Pinpoint the cell where the given text exists, returning its (X, Y) midpoint coordinate. 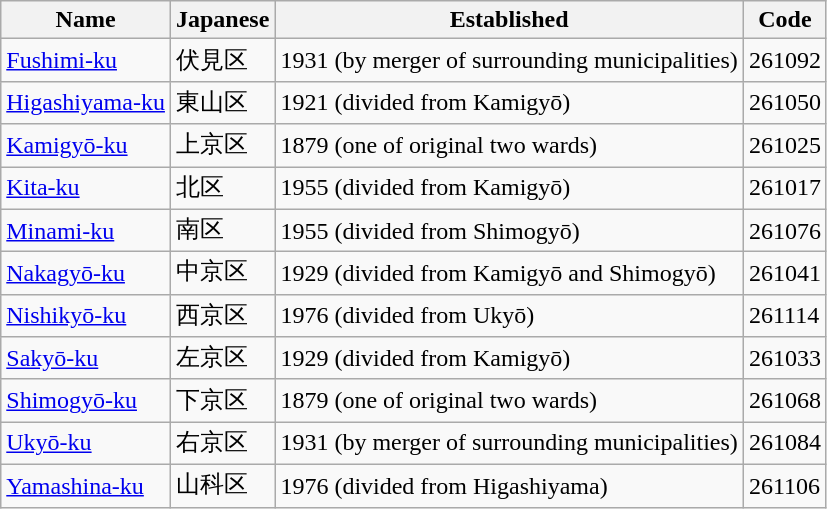
261050 (784, 102)
Shimogyō-ku (86, 400)
261106 (784, 486)
Kamigyō-ku (86, 146)
Japanese (222, 20)
下京区 (222, 400)
1976 (divided from Ukyō) (510, 316)
山科区 (222, 486)
261068 (784, 400)
Minami-ku (86, 230)
南区 (222, 230)
1929 (divided from Kamigyō and Shimogyō) (510, 274)
Established (510, 20)
Name (86, 20)
261017 (784, 188)
Kita-ku (86, 188)
261076 (784, 230)
261114 (784, 316)
北区 (222, 188)
東山区 (222, 102)
伏見区 (222, 60)
Higashiyama-ku (86, 102)
261025 (784, 146)
上京区 (222, 146)
Ukyō-ku (86, 444)
中京区 (222, 274)
左京区 (222, 358)
西京区 (222, 316)
1955 (divided from Kamigyō) (510, 188)
Fushimi-ku (86, 60)
Nakagyō-ku (86, 274)
261033 (784, 358)
Code (784, 20)
1921 (divided from Kamigyō) (510, 102)
261041 (784, 274)
Yamashina-ku (86, 486)
1955 (divided from Shimogyō) (510, 230)
261084 (784, 444)
右京区 (222, 444)
Sakyō-ku (86, 358)
261092 (784, 60)
1929 (divided from Kamigyō) (510, 358)
Nishikyō-ku (86, 316)
1976 (divided from Higashiyama) (510, 486)
